From the cell containing the given text, extract its center point as (x, y) coordinate. 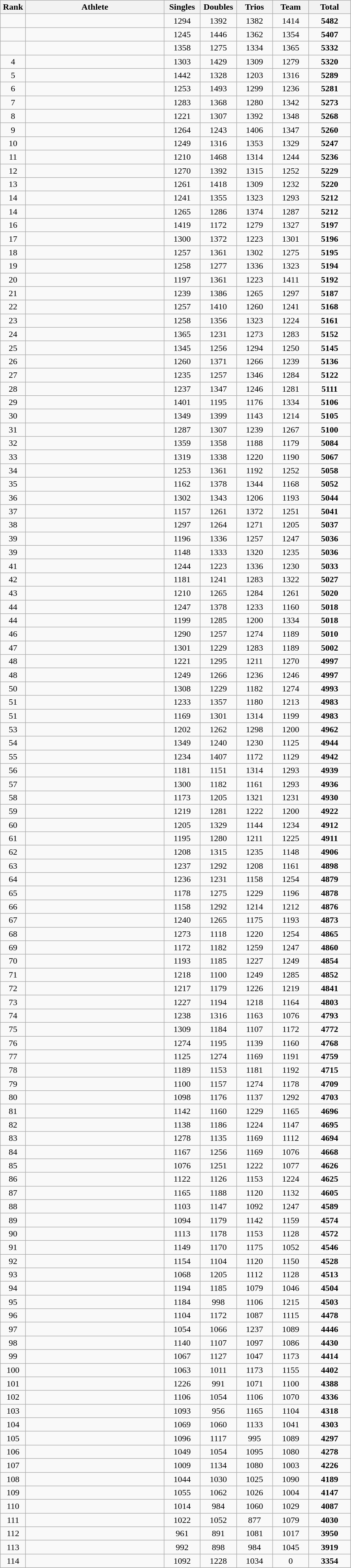
1191 (291, 1057)
5044 (330, 498)
1154 (182, 1261)
1022 (182, 1520)
84 (13, 1152)
1186 (218, 1125)
891 (218, 1534)
16 (13, 225)
70 (13, 961)
46 (13, 634)
5260 (330, 130)
4503 (330, 1302)
4854 (330, 961)
1232 (291, 184)
1164 (291, 1002)
1298 (254, 729)
1029 (291, 1506)
4906 (330, 852)
5002 (330, 648)
4336 (330, 1397)
4694 (330, 1138)
1167 (182, 1152)
4715 (330, 1070)
1278 (182, 1138)
1442 (182, 75)
4695 (330, 1125)
79 (13, 1084)
1342 (291, 102)
1047 (254, 1356)
4626 (330, 1166)
4922 (330, 811)
1045 (291, 1547)
101 (13, 1384)
86 (13, 1179)
1030 (218, 1479)
5041 (330, 511)
1414 (291, 21)
93 (13, 1275)
1206 (254, 498)
1357 (218, 702)
1151 (218, 770)
4574 (330, 1220)
1095 (254, 1452)
1159 (291, 1220)
1322 (291, 579)
85 (13, 1166)
5010 (330, 634)
1411 (291, 280)
4879 (330, 879)
1429 (218, 62)
1401 (182, 402)
92 (13, 1261)
94 (13, 1288)
4528 (330, 1261)
1090 (291, 1479)
17 (13, 239)
Trios (254, 7)
50 (13, 689)
21 (13, 293)
0 (291, 1561)
90 (13, 1234)
1327 (291, 225)
1046 (291, 1288)
77 (13, 1057)
65 (13, 893)
32 (13, 443)
56 (13, 770)
Team (291, 7)
1228 (218, 1561)
5152 (330, 334)
4860 (330, 947)
1126 (218, 1179)
4930 (330, 797)
1345 (182, 348)
20 (13, 280)
4803 (330, 1002)
1162 (182, 484)
8 (13, 116)
4898 (330, 866)
5196 (330, 239)
1133 (254, 1424)
114 (13, 1561)
1122 (182, 1179)
4546 (330, 1247)
1103 (182, 1206)
4388 (330, 1384)
4189 (330, 1479)
5136 (330, 361)
4478 (330, 1316)
103 (13, 1411)
5289 (330, 75)
4668 (330, 1152)
78 (13, 1070)
106 (13, 1452)
100 (13, 1370)
5281 (330, 89)
104 (13, 1424)
55 (13, 757)
9 (13, 130)
5067 (330, 457)
41 (13, 566)
1319 (182, 457)
1149 (182, 1247)
1077 (291, 1166)
30 (13, 416)
69 (13, 947)
1348 (291, 116)
1144 (254, 825)
83 (13, 1138)
7 (13, 102)
72 (13, 988)
4912 (330, 825)
4625 (330, 1179)
1044 (182, 1479)
68 (13, 934)
4873 (330, 920)
4278 (330, 1452)
1034 (254, 1561)
Doubles (218, 7)
1493 (218, 89)
1062 (218, 1493)
1359 (182, 443)
1025 (254, 1479)
19 (13, 266)
1303 (182, 62)
1068 (182, 1275)
74 (13, 1015)
1371 (218, 361)
1295 (218, 661)
1132 (291, 1193)
4911 (330, 839)
1170 (218, 1247)
1115 (291, 1316)
5145 (330, 348)
1026 (254, 1493)
26 (13, 361)
98 (13, 1343)
1267 (291, 430)
5122 (330, 375)
4878 (330, 893)
112 (13, 1534)
5236 (330, 157)
71 (13, 975)
1155 (291, 1370)
64 (13, 879)
877 (254, 1520)
4942 (330, 757)
1410 (218, 307)
5106 (330, 402)
1118 (218, 934)
5161 (330, 320)
961 (182, 1534)
1041 (291, 1424)
5027 (330, 579)
5220 (330, 184)
10 (13, 143)
1407 (218, 757)
1343 (218, 498)
3950 (330, 1534)
4297 (330, 1438)
4709 (330, 1084)
102 (13, 1397)
1355 (218, 198)
4446 (330, 1329)
99 (13, 1356)
4318 (330, 1411)
88 (13, 1206)
1321 (254, 797)
29 (13, 402)
1308 (182, 689)
4962 (330, 729)
1134 (218, 1465)
1368 (218, 102)
27 (13, 375)
53 (13, 729)
1328 (218, 75)
1259 (254, 947)
66 (13, 907)
5268 (330, 116)
5168 (330, 307)
73 (13, 1002)
5407 (330, 34)
87 (13, 1193)
12 (13, 171)
22 (13, 307)
23 (13, 320)
42 (13, 579)
111 (13, 1520)
1418 (218, 184)
4303 (330, 1424)
4 (13, 62)
1354 (291, 34)
5320 (330, 62)
1009 (182, 1465)
4605 (330, 1193)
998 (218, 1302)
4696 (330, 1111)
1066 (218, 1329)
4944 (330, 743)
1338 (218, 457)
1399 (218, 416)
4993 (330, 689)
75 (13, 1029)
4793 (330, 1015)
Singles (182, 7)
38 (13, 525)
5332 (330, 48)
3354 (330, 1561)
62 (13, 852)
1243 (218, 130)
107 (13, 1465)
1069 (182, 1424)
1087 (254, 1316)
1113 (182, 1234)
1139 (254, 1043)
1286 (218, 212)
1049 (182, 1452)
1094 (182, 1220)
4703 (330, 1097)
1238 (182, 1015)
1215 (291, 1302)
3919 (330, 1547)
1217 (182, 988)
1093 (182, 1411)
1468 (218, 157)
110 (13, 1506)
5187 (330, 293)
1168 (291, 484)
54 (13, 743)
4852 (330, 975)
Total (330, 7)
25 (13, 348)
60 (13, 825)
1245 (182, 34)
4876 (330, 907)
4589 (330, 1206)
6 (13, 89)
61 (13, 839)
4087 (330, 1506)
1362 (254, 34)
898 (218, 1547)
1299 (254, 89)
4939 (330, 770)
1225 (291, 839)
4414 (330, 1356)
1071 (254, 1384)
1271 (254, 525)
1014 (182, 1506)
5247 (330, 143)
1406 (254, 130)
109 (13, 1493)
5037 (330, 525)
1150 (291, 1261)
5194 (330, 266)
1135 (218, 1138)
1067 (182, 1356)
5482 (330, 21)
1446 (218, 34)
1262 (218, 729)
1063 (182, 1370)
5052 (330, 484)
82 (13, 1125)
1004 (291, 1493)
4147 (330, 1493)
992 (182, 1547)
1190 (291, 457)
1202 (182, 729)
1290 (182, 634)
108 (13, 1479)
5058 (330, 471)
4402 (330, 1370)
1081 (254, 1534)
4865 (330, 934)
28 (13, 389)
1197 (182, 280)
31 (13, 430)
13 (13, 184)
Rank (13, 7)
59 (13, 811)
5197 (330, 225)
1097 (254, 1343)
76 (13, 1043)
956 (218, 1411)
5111 (330, 389)
1098 (182, 1097)
5229 (330, 171)
105 (13, 1438)
96 (13, 1316)
63 (13, 866)
1353 (254, 143)
5195 (330, 252)
1180 (254, 702)
1212 (291, 907)
1011 (218, 1370)
Athlete (95, 7)
97 (13, 1329)
1346 (254, 375)
1277 (218, 266)
1250 (291, 348)
4841 (330, 988)
36 (13, 498)
1143 (254, 416)
4504 (330, 1288)
1203 (254, 75)
24 (13, 334)
33 (13, 457)
1344 (254, 484)
1419 (182, 225)
67 (13, 920)
4768 (330, 1043)
1382 (254, 21)
80 (13, 1097)
5084 (330, 443)
37 (13, 511)
4513 (330, 1275)
47 (13, 648)
113 (13, 1547)
1374 (254, 212)
5105 (330, 416)
1140 (182, 1343)
5 (13, 75)
4572 (330, 1234)
4430 (330, 1343)
1213 (291, 702)
991 (218, 1384)
1003 (291, 1465)
1127 (218, 1356)
4226 (330, 1465)
58 (13, 797)
1386 (218, 293)
1055 (182, 1493)
35 (13, 484)
34 (13, 471)
5192 (330, 280)
1017 (291, 1534)
18 (13, 252)
1096 (182, 1438)
1086 (291, 1343)
1320 (254, 552)
5033 (330, 566)
5020 (330, 593)
1138 (182, 1125)
995 (254, 1438)
91 (13, 1247)
5100 (330, 430)
4030 (330, 1520)
4936 (330, 784)
81 (13, 1111)
1163 (254, 1015)
1333 (218, 552)
4759 (330, 1057)
4772 (330, 1029)
43 (13, 593)
1129 (291, 757)
1137 (254, 1097)
1117 (218, 1438)
89 (13, 1220)
5273 (330, 102)
1070 (291, 1397)
11 (13, 157)
57 (13, 784)
1356 (218, 320)
95 (13, 1302)
